Return the [X, Y] coordinate for the center point of the cell that contains the specified text.  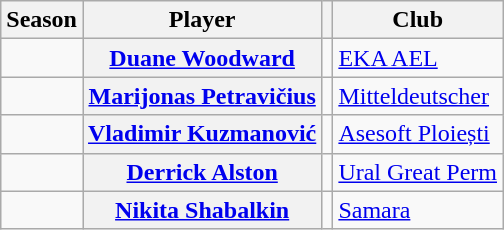
Duane Woodward [202, 58]
Asesoft Ploiești [418, 134]
Season [42, 20]
Ural Great Perm [418, 172]
EKA AEL [418, 58]
Derrick Alston [202, 172]
Club [418, 20]
Samara [418, 210]
Mitteldeutscher [418, 96]
Marijonas Petravičius [202, 96]
Nikita Shabalkin [202, 210]
Player [202, 20]
Vladimir Kuzmanović [202, 134]
